Search for the cell housing the specified text and yield its [x, y] center coordinate. 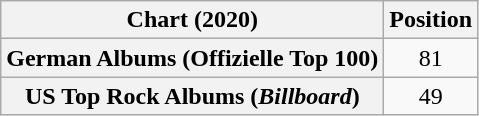
Position [431, 20]
81 [431, 58]
German Albums (Offizielle Top 100) [192, 58]
49 [431, 96]
US Top Rock Albums (Billboard) [192, 96]
Chart (2020) [192, 20]
